From the cell containing the given text, extract its center point as [X, Y] coordinate. 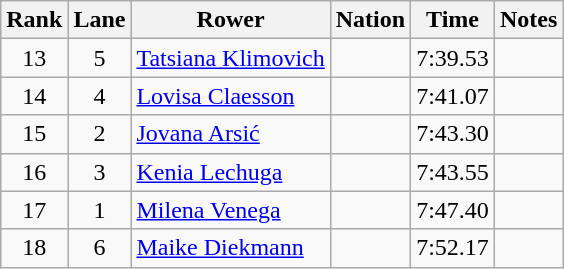
7:43.30 [453, 134]
18 [34, 248]
13 [34, 58]
2 [100, 134]
Lovisa Claesson [230, 96]
Jovana Arsić [230, 134]
Milena Venega [230, 210]
Notes [528, 20]
Nation [370, 20]
Rower [230, 20]
17 [34, 210]
Maike Diekmann [230, 248]
7:43.55 [453, 172]
1 [100, 210]
Time [453, 20]
Kenia Lechuga [230, 172]
16 [34, 172]
5 [100, 58]
7:47.40 [453, 210]
Rank [34, 20]
7:39.53 [453, 58]
7:41.07 [453, 96]
14 [34, 96]
Tatsiana Klimovich [230, 58]
6 [100, 248]
Lane [100, 20]
3 [100, 172]
15 [34, 134]
4 [100, 96]
7:52.17 [453, 248]
